Detect which cell encompasses the target text, then output its [X, Y] center coordinate. 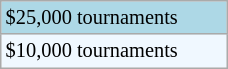
$25,000 tournaments [114, 17]
$10,000 tournaments [114, 51]
